Extract the [X, Y] coordinate from the center of the cell holding the provided text.  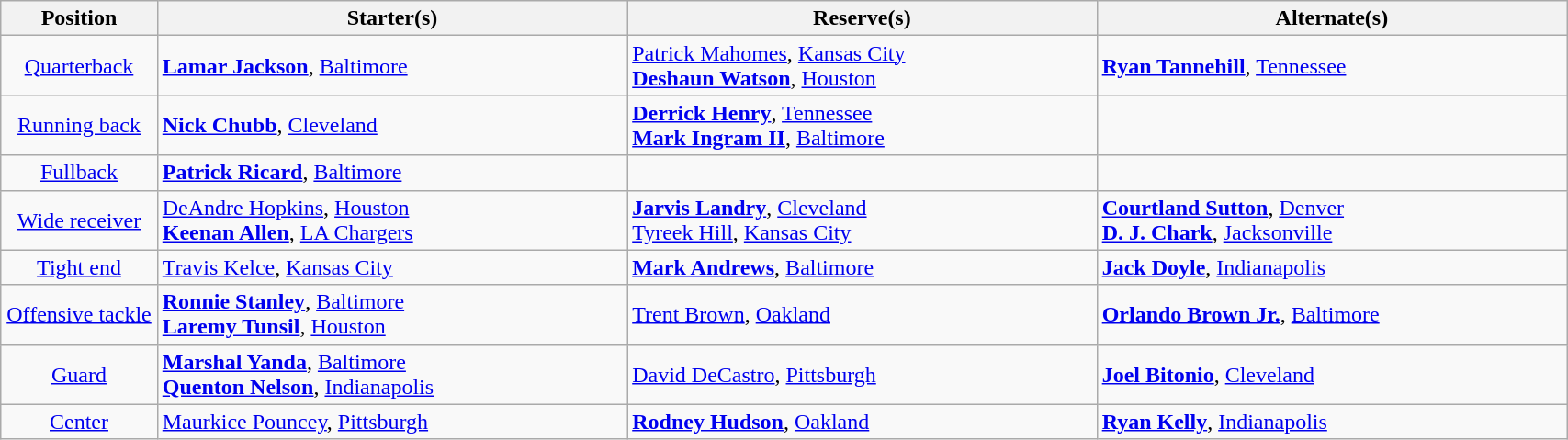
DeAndre Hopkins, Houston Keenan Allen, LA Chargers [391, 220]
Mark Andrews, Baltimore [862, 267]
Ronnie Stanley, Baltimore Laremy Tunsil, Houston [391, 314]
Jack Doyle, Indianapolis [1332, 267]
Lamar Jackson, Baltimore [391, 66]
Joel Bitonio, Cleveland [1332, 375]
Courtland Sutton, Denver D. J. Chark, Jacksonville [1332, 220]
Running back [79, 125]
Guard [79, 375]
Orlando Brown Jr., Baltimore [1332, 314]
David DeCastro, Pittsburgh [862, 375]
Maurkice Pouncey, Pittsburgh [391, 422]
Patrick Mahomes, Kansas City Deshaun Watson, Houston [862, 66]
Rodney Hudson, Oakland [862, 422]
Reserve(s) [862, 18]
Derrick Henry, Tennessee Mark Ingram II, Baltimore [862, 125]
Marshal Yanda, Baltimore Quenton Nelson, Indianapolis [391, 375]
Ryan Tannehill, Tennessee [1332, 66]
Travis Kelce, Kansas City [391, 267]
Alternate(s) [1332, 18]
Fullback [79, 173]
Center [79, 422]
Trent Brown, Oakland [862, 314]
Wide receiver [79, 220]
Tight end [79, 267]
Offensive tackle [79, 314]
Ryan Kelly, Indianapolis [1332, 422]
Quarterback [79, 66]
Starter(s) [391, 18]
Nick Chubb, Cleveland [391, 125]
Position [79, 18]
Patrick Ricard, Baltimore [391, 173]
Jarvis Landry, Cleveland Tyreek Hill, Kansas City [862, 220]
